Locate the cell with the specified text and output its [x, y] center coordinate. 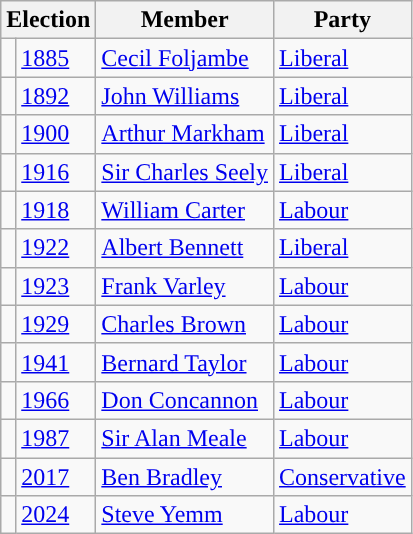
Sir Charles Seely [185, 172]
1916 [56, 172]
Conservative [343, 477]
Election [48, 20]
Member [185, 20]
1892 [56, 96]
1987 [56, 438]
2017 [56, 477]
Party [343, 20]
2024 [56, 515]
William Carter [185, 210]
Frank Varley [185, 286]
1929 [56, 324]
Cecil Foljambe [185, 58]
1900 [56, 134]
Ben Bradley [185, 477]
1918 [56, 210]
1941 [56, 362]
Sir Alan Meale [185, 438]
1885 [56, 58]
Albert Bennett [185, 248]
Bernard Taylor [185, 362]
Arthur Markham [185, 134]
Don Concannon [185, 400]
Charles Brown [185, 324]
1966 [56, 400]
1923 [56, 286]
1922 [56, 248]
John Williams [185, 96]
Steve Yemm [185, 515]
